Determine the (x, y) coordinate at the center of the cell enclosing the given text.  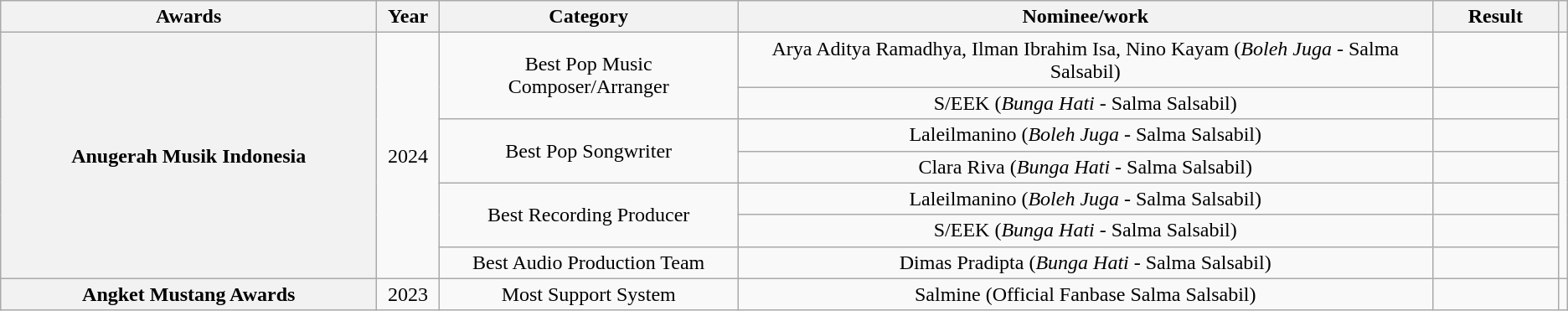
Clara Riva (Bunga Hati - Salma Salsabil) (1086, 167)
Arya Aditya Ramadhya, Ilman Ibrahim Isa, Nino Kayam (Boleh Juga - Salma Salsabil) (1086, 60)
Year (409, 17)
Nominee/work (1086, 17)
Category (588, 17)
Best Pop Songwriter (588, 151)
2023 (409, 294)
Angket Mustang Awards (189, 294)
Dimas Pradipta (Bunga Hati - Salma Salsabil) (1086, 262)
Salmine (Official Fanbase Salma Salsabil) (1086, 294)
Best Audio Production Team (588, 262)
2024 (409, 156)
Best Pop Music Composer/Arranger (588, 75)
Awards (189, 17)
Best Recording Producer (588, 215)
Most Support System (588, 294)
Result (1496, 17)
Anugerah Musik Indonesia (189, 156)
